Return the (X, Y) coordinate for the center point of the cell that contains the specified text.  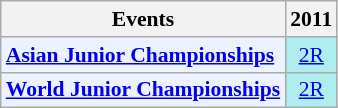
2011 (311, 19)
Asian Junior Championships (143, 55)
World Junior Championships (143, 90)
Events (143, 19)
